Determine the [X, Y] coordinate at the center of the cell enclosing the given text.  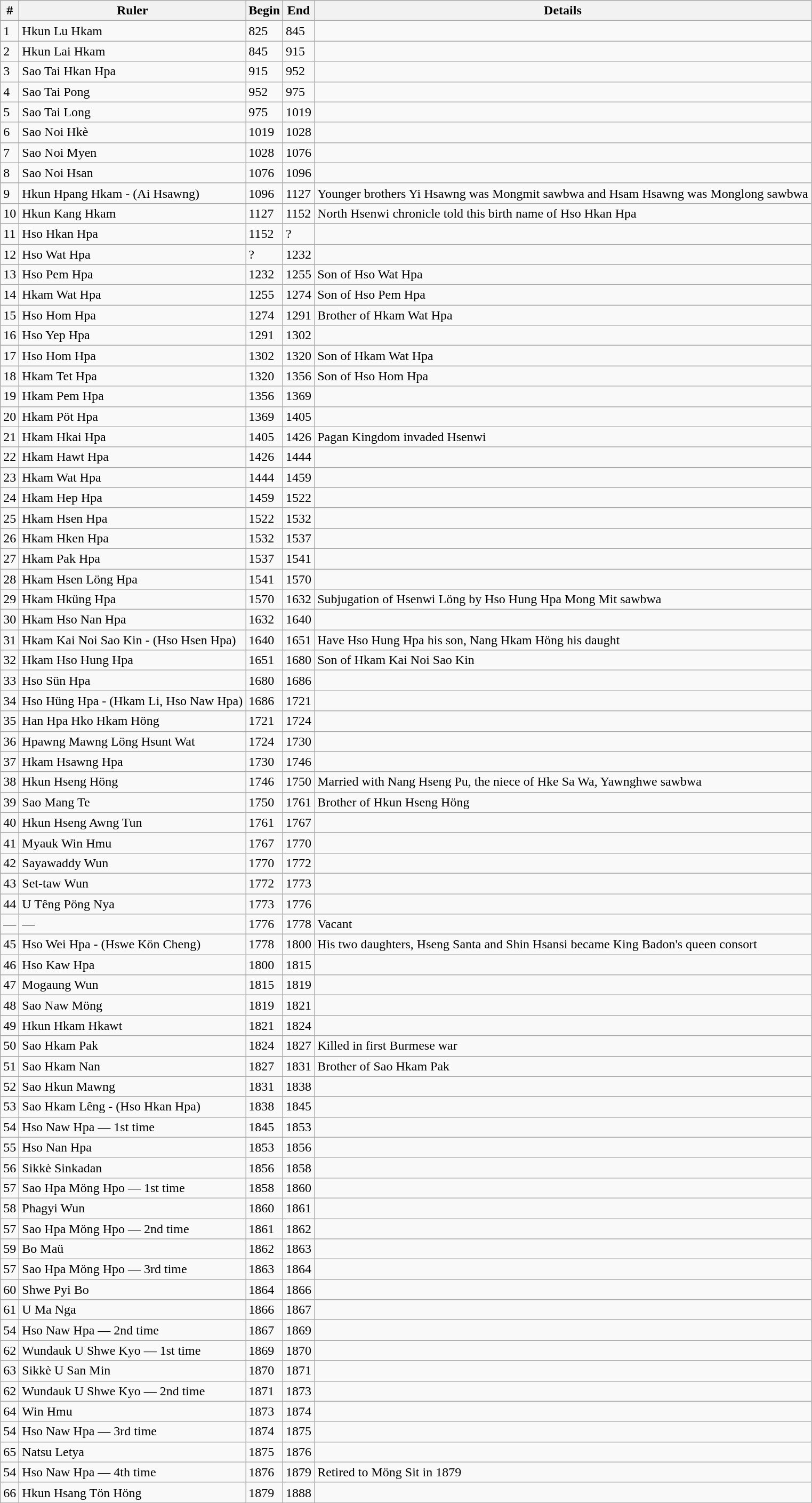
13 [10, 275]
14 [10, 295]
58 [10, 1208]
Hkam Hken Hpa [132, 538]
38 [10, 782]
61 [10, 1310]
Hso Naw Hpa — 1st time [132, 1127]
48 [10, 1005]
Son of Hso Hom Hpa [563, 376]
Hso Naw Hpa — 3rd time [132, 1432]
36 [10, 741]
Hkun Hseng Höng [132, 782]
Sikkè U San Min [132, 1371]
Hpawng Mawng Löng Hsunt Wat [132, 741]
10 [10, 213]
34 [10, 701]
44 [10, 904]
Pagan Kingdom invaded Hsenwi [563, 437]
Younger brothers Yi Hsawng was Mongmit sawbwa and Hsam Hsawng was Monglong sawbwa [563, 193]
Son of Hkam Kai Noi Sao Kin [563, 660]
Retired to Möng Sit in 1879 [563, 1472]
Hso Wei Hpa - (Hswe Kön Cheng) [132, 945]
25 [10, 518]
24 [10, 498]
Hso Wat Hpa [132, 254]
51 [10, 1066]
49 [10, 1026]
Hso Naw Hpa — 2nd time [132, 1330]
Hkun Lu Hkam [132, 31]
40 [10, 822]
56 [10, 1168]
15 [10, 315]
Sao Tai Pong [132, 92]
Subjugation of Hsenwi Löng by Hso Hung Hpa Mong Mit sawbwa [563, 599]
7 [10, 153]
16 [10, 335]
64 [10, 1411]
55 [10, 1147]
U Têng Pöng Nya [132, 904]
Hso Yep Hpa [132, 335]
46 [10, 965]
63 [10, 1371]
52 [10, 1086]
Have Hso Hung Hpa his son, Nang Hkam Höng his daught [563, 640]
Hkun Kang Hkam [132, 213]
27 [10, 558]
Sao Tai Long [132, 112]
Vacant [563, 924]
6 [10, 132]
Wundauk U Shwe Kyo — 2nd time [132, 1391]
Myauk Win Hmu [132, 843]
Hkun Hpang Hkam - (Ai Hsawng) [132, 193]
Sao Noi Hkè [132, 132]
12 [10, 254]
Brother of Hkam Wat Hpa [563, 315]
His two daughters, Hseng Santa and Shin Hsansi became King Badon's queen consort [563, 945]
3 [10, 71]
Hkam Hso Hung Hpa [132, 660]
11 [10, 234]
Sao Hpa Möng Hpo — 1st time [132, 1188]
Sao Naw Möng [132, 1005]
# [10, 11]
Hso Nan Hpa [132, 1147]
Sao Mang Te [132, 802]
Sikkè Sinkadan [132, 1168]
60 [10, 1290]
39 [10, 802]
33 [10, 681]
32 [10, 660]
4 [10, 92]
31 [10, 640]
Hso Hkan Hpa [132, 234]
Hso Kaw Hpa [132, 965]
8 [10, 173]
53 [10, 1107]
30 [10, 620]
Son of Hso Wat Hpa [563, 275]
Hkam Pak Hpa [132, 558]
9 [10, 193]
65 [10, 1452]
35 [10, 721]
Hkam Tet Hpa [132, 376]
Sao Hkam Nan [132, 1066]
Hso Naw Hpa — 4th time [132, 1472]
Shwe Pyi Bo [132, 1290]
Hkam Pöt Hpa [132, 417]
Hkun Hkam Hkawt [132, 1026]
Hkam Hsen Löng Hpa [132, 579]
Phagyi Wun [132, 1208]
2 [10, 51]
47 [10, 985]
Sayawaddy Wun [132, 863]
43 [10, 883]
Hkun Hseng Awng Tun [132, 822]
Hso Hüng Hpa - (Hkam Li, Hso Naw Hpa) [132, 701]
28 [10, 579]
Wundauk U Shwe Kyo — 1st time [132, 1350]
Son of Hso Pem Hpa [563, 295]
45 [10, 945]
Hso Pem Hpa [132, 275]
North Hsenwi chronicle told this birth name of Hso Hkan Hpa [563, 213]
Win Hmu [132, 1411]
Hkun Hsang Tön Höng [132, 1492]
End [299, 11]
Sao Hpa Möng Hpo — 2nd time [132, 1228]
Hso Sün Hpa [132, 681]
37 [10, 762]
Sao Noi Myen [132, 153]
Hkam Hep Hpa [132, 498]
Sao Noi Hsan [132, 173]
66 [10, 1492]
Hkam Hsen Hpa [132, 518]
Sao Hkam Pak [132, 1046]
825 [264, 31]
1888 [299, 1492]
59 [10, 1249]
Hkam Hso Nan Hpa [132, 620]
U Ma Nga [132, 1310]
Sao Hpa Möng Hpo — 3rd time [132, 1269]
Sao Tai Hkan Hpa [132, 71]
20 [10, 417]
23 [10, 477]
Married with Nang Hseng Pu, the niece of Hke Sa Wa, Yawnghwe sawbwa [563, 782]
Han Hpa Hko Hkam Höng [132, 721]
1 [10, 31]
42 [10, 863]
Hkam Hawt Hpa [132, 457]
Killed in first Burmese war [563, 1046]
Natsu Letya [132, 1452]
21 [10, 437]
17 [10, 356]
Begin [264, 11]
Hkam Hsawng Hpa [132, 762]
Sao Hkam Lêng - (Hso Hkan Hpa) [132, 1107]
5 [10, 112]
Ruler [132, 11]
Set-taw Wun [132, 883]
Mogaung Wun [132, 985]
Hkam Hkai Hpa [132, 437]
Brother of Hkun Hseng Höng [563, 802]
Son of Hkam Wat Hpa [563, 356]
Details [563, 11]
Brother of Sao Hkam Pak [563, 1066]
Hkam Pem Hpa [132, 396]
26 [10, 538]
Bo Maü [132, 1249]
Hkam Hküng Hpa [132, 599]
Sao Hkun Mawng [132, 1086]
41 [10, 843]
29 [10, 599]
22 [10, 457]
19 [10, 396]
Hkun Lai Hkam [132, 51]
18 [10, 376]
Hkam Kai Noi Sao Kin - (Hso Hsen Hpa) [132, 640]
50 [10, 1046]
